Extract the (x, y) coordinate from the center of the cell holding the provided text.  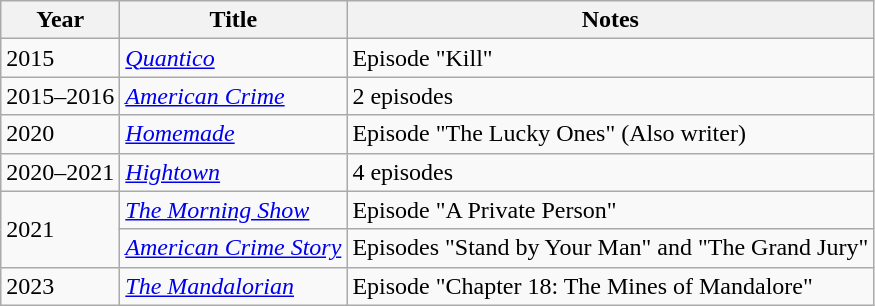
Episodes "Stand by Your Man" and "The Grand Jury" (610, 248)
Episode "A Private Person" (610, 210)
2015 (60, 58)
The Mandalorian (234, 286)
Title (234, 20)
2015–2016 (60, 96)
Hightown (234, 172)
2020 (60, 134)
2023 (60, 286)
Homemade (234, 134)
2020–2021 (60, 172)
Notes (610, 20)
Episode "Chapter 18: The Mines of Mandalore" (610, 286)
The Morning Show (234, 210)
Year (60, 20)
American Crime (234, 96)
Quantico (234, 58)
4 episodes (610, 172)
American Crime Story (234, 248)
2021 (60, 229)
Episode "The Lucky Ones" (Also writer) (610, 134)
2 episodes (610, 96)
Episode "Kill" (610, 58)
